For the text-containing cell, return its midpoint in [X, Y] coordinate format. 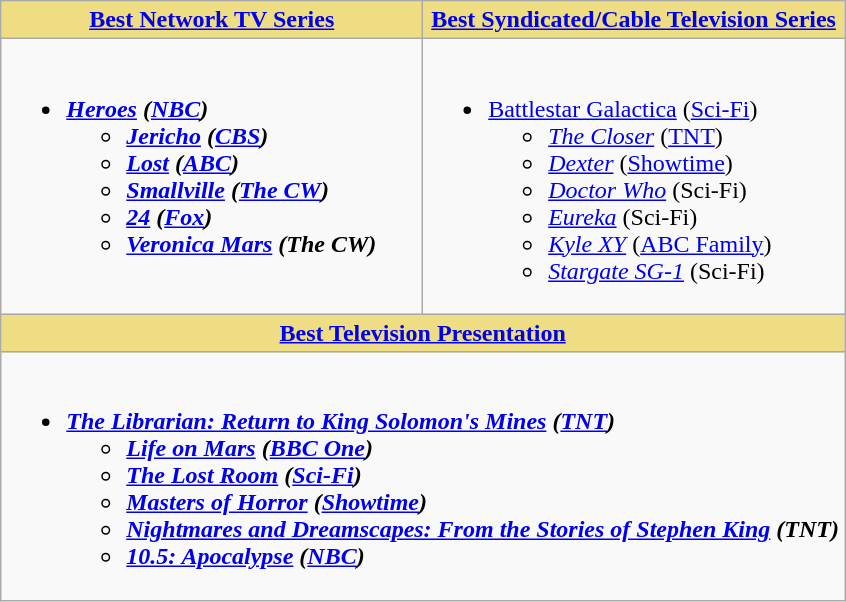
Best Network TV Series [212, 20]
Heroes (NBC)Jericho (CBS)Lost (ABC)Smallville (The CW)24 (Fox)Veronica Mars (The CW) [212, 176]
Best Syndicated/Cable Television Series [634, 20]
Best Television Presentation [423, 333]
Battlestar Galactica (Sci-Fi)The Closer (TNT)Dexter (Showtime)Doctor Who (Sci-Fi)Eureka (Sci-Fi)Kyle XY (ABC Family)Stargate SG-1 (Sci-Fi) [634, 176]
